Determine the [X, Y] coordinate at the center of the cell enclosing the given text.  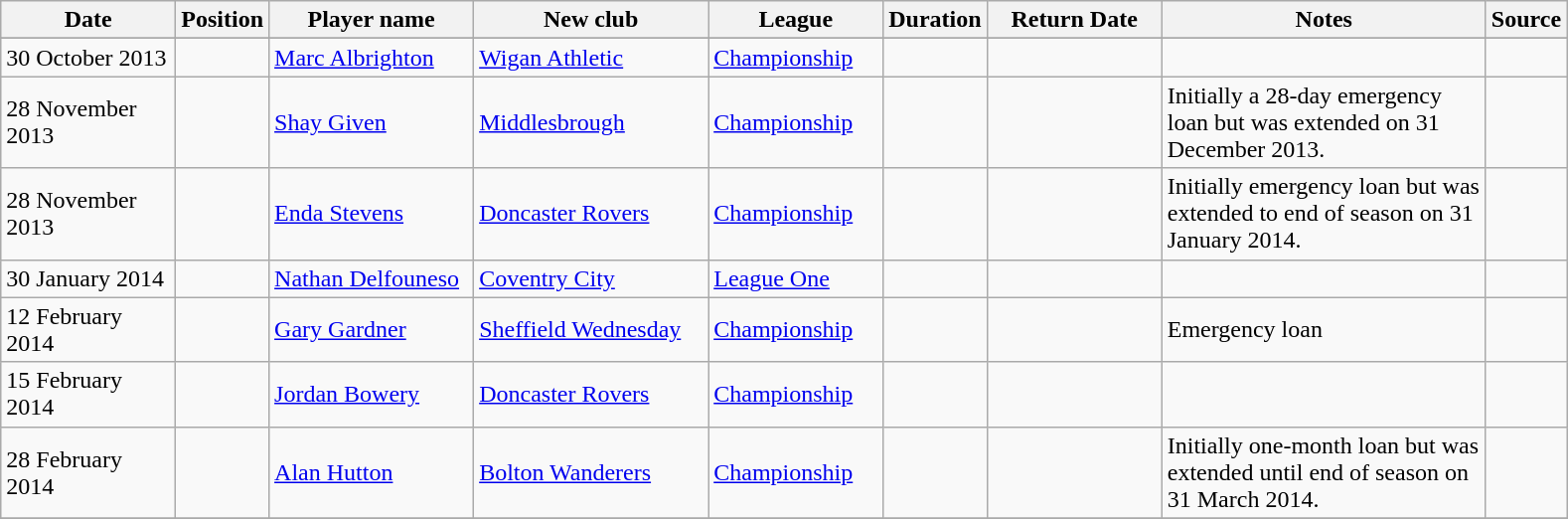
Coventry City [591, 278]
Shay Given [372, 122]
Alan Hutton [372, 472]
Notes [1324, 20]
Wigan Athletic [591, 58]
Bolton Wanderers [591, 472]
New club [591, 20]
30 January 2014 [88, 278]
Emergency loan [1324, 330]
Enda Stevens [372, 214]
28 February 2014 [88, 472]
Source [1526, 20]
Gary Gardner [372, 330]
Marc Albrighton [372, 58]
Duration [935, 20]
Jordan Bowery [372, 394]
Player name [372, 20]
Date [88, 20]
30 October 2013 [88, 58]
Initially emergency loan but was extended to end of season on 31 January 2014. [1324, 214]
15 February 2014 [88, 394]
Initially a 28-day emergency loan but was extended on 31 December 2013. [1324, 122]
Middlesbrough [591, 122]
Sheffield Wednesday [591, 330]
Nathan Delfouneso [372, 278]
12 February 2014 [88, 330]
Return Date [1074, 20]
League [796, 20]
Position [223, 20]
Initially one-month loan but was extended until end of season on 31 March 2014. [1324, 472]
League One [796, 278]
